From the cell containing the given text, extract its center point as [x, y] coordinate. 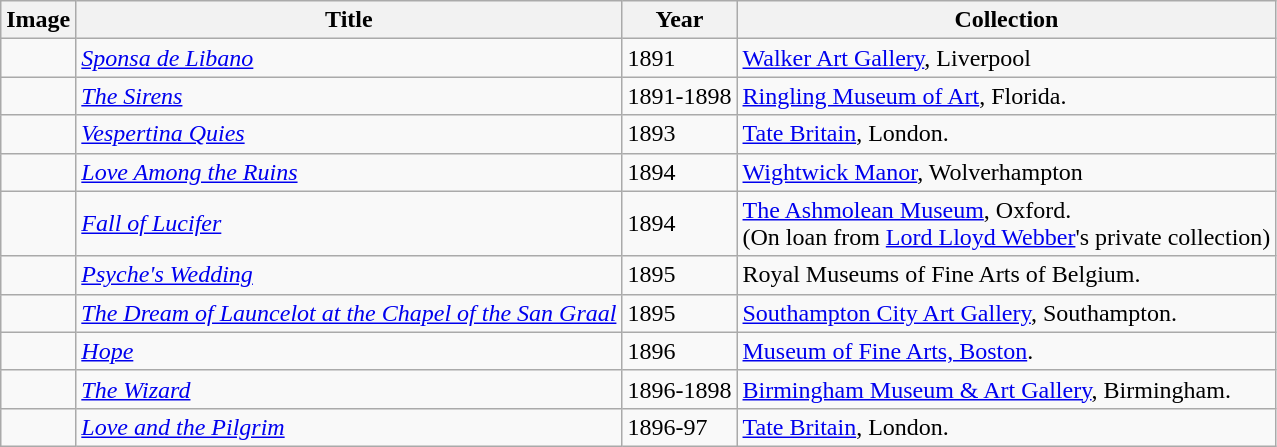
Ringling Museum of Art, Florida. [1006, 96]
Wightwick Manor, Wolverhampton [1006, 172]
Image [38, 20]
Collection [1006, 20]
Fall of Lucifer [349, 224]
1896-97 [680, 427]
The Ashmolean Museum, Oxford.(On loan from Lord Lloyd Webber's private collection) [1006, 224]
1896 [680, 351]
Hope [349, 351]
1896-1898 [680, 389]
The Wizard [349, 389]
The Sirens [349, 96]
Museum of Fine Arts, Boston. [1006, 351]
Southampton City Art Gallery, Southampton. [1006, 313]
Year [680, 20]
Love Among the Ruins [349, 172]
Title [349, 20]
1893 [680, 134]
Sponsa de Libano [349, 58]
The Dream of Launcelot at the Chapel of the San Graal [349, 313]
Love and the Pilgrim [349, 427]
Birmingham Museum & Art Gallery, Birmingham. [1006, 389]
Psyche's Wedding [349, 275]
1891 [680, 58]
Walker Art Gallery, Liverpool [1006, 58]
Vespertina Quies [349, 134]
1891-1898 [680, 96]
Royal Museums of Fine Arts of Belgium. [1006, 275]
